Search for the cell housing the specified text and yield its [X, Y] center coordinate. 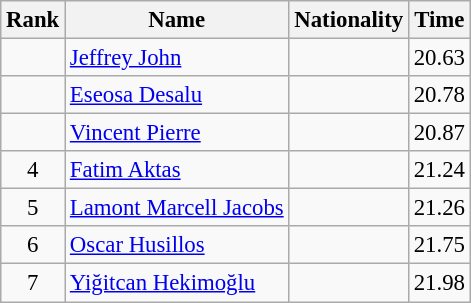
Eseosa Desalu [177, 95]
Lamont Marcell Jacobs [177, 208]
21.26 [439, 208]
7 [33, 283]
Fatim Aktas [177, 170]
Name [177, 20]
4 [33, 170]
21.98 [439, 283]
5 [33, 208]
Nationality [348, 20]
Yiğitcan Hekimoğlu [177, 283]
Jeffrey John [177, 58]
6 [33, 245]
Vincent Pierre [177, 133]
21.75 [439, 245]
21.24 [439, 170]
Rank [33, 20]
20.63 [439, 58]
20.78 [439, 95]
Time [439, 20]
Oscar Husillos [177, 245]
20.87 [439, 133]
